Scan for the cell matching the given text and deliver its (x, y) coordinate at center. 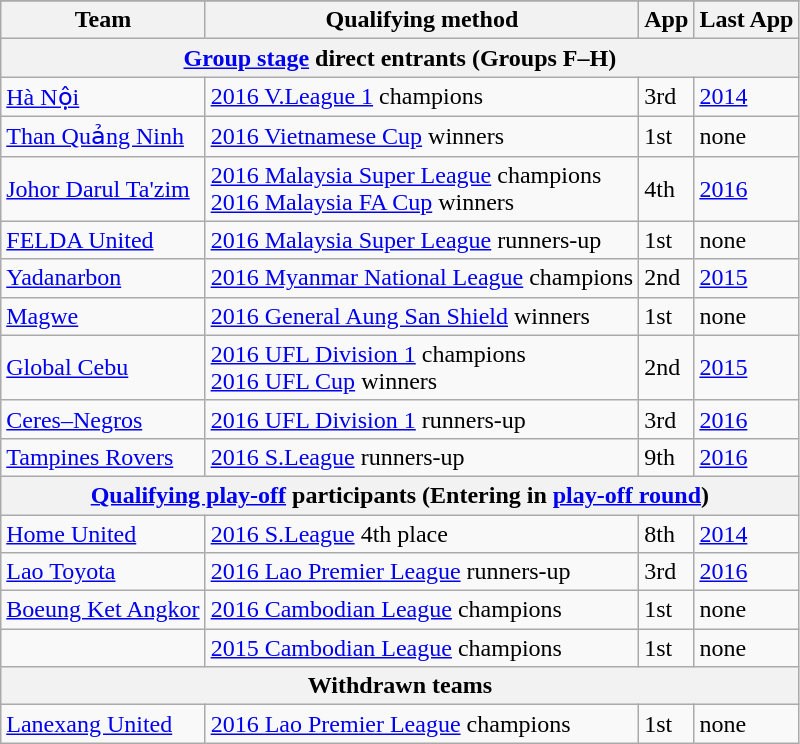
Lanexang United (103, 724)
Last App (746, 20)
Withdrawn teams (400, 686)
Johor Darul Ta'zim (103, 188)
2016 Malaysia Super League champions2016 Malaysia FA Cup winners (422, 188)
Qualifying method (422, 20)
2016 General Aung San Shield winners (422, 316)
8th (666, 533)
Yadanarbon (103, 278)
Ceres–Negros (103, 419)
Global Cebu (103, 368)
2015 Cambodian League champions (422, 648)
2016 S.League 4th place (422, 533)
Tampines Rovers (103, 457)
Boeung Ket Angkor (103, 610)
4th (666, 188)
FELDA United (103, 240)
Magwe (103, 316)
2016 UFL Division 1 champions2016 UFL Cup winners (422, 368)
Hà Nội (103, 97)
2016 Vietnamese Cup winners (422, 136)
2016 V.League 1 champions (422, 97)
2016 UFL Division 1 runners-up (422, 419)
9th (666, 457)
2016 Malaysia Super League runners-up (422, 240)
Team (103, 20)
2016 Lao Premier League runners-up (422, 572)
Than Quảng Ninh (103, 136)
2016 Lao Premier League champions (422, 724)
Home United (103, 533)
Qualifying play-off participants (Entering in play-off round) (400, 495)
Lao Toyota (103, 572)
App (666, 20)
Group stage direct entrants (Groups F–H) (400, 58)
2016 Myanmar National League champions (422, 278)
2016 S.League runners-up (422, 457)
2016 Cambodian League champions (422, 610)
